From the cell containing the given text, extract its center point as (x, y) coordinate. 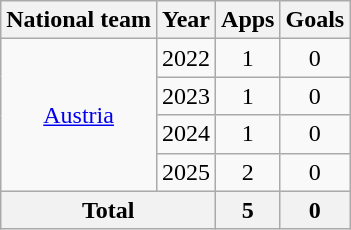
2024 (186, 134)
Total (108, 210)
Apps (248, 20)
Year (186, 20)
2 (248, 172)
5 (248, 210)
2023 (186, 96)
2022 (186, 58)
Austria (79, 115)
2025 (186, 172)
Goals (315, 20)
National team (79, 20)
